From the cell containing the given text, extract its center point as (X, Y) coordinate. 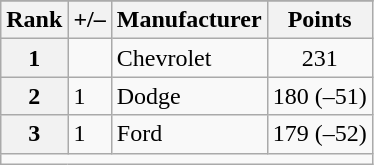
Chevrolet (189, 58)
Rank (34, 20)
Ford (189, 134)
+/– (90, 20)
2 (34, 96)
Dodge (189, 96)
Points (320, 20)
Manufacturer (189, 20)
3 (34, 134)
231 (320, 58)
180 (–51) (320, 96)
179 (–52) (320, 134)
